Detect which cell encompasses the target text, then output its (x, y) center coordinate. 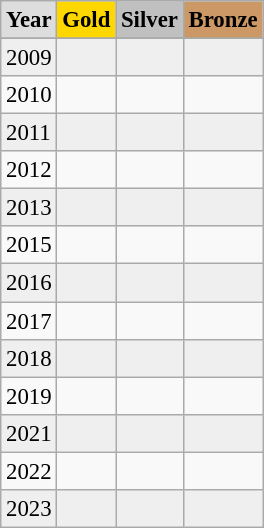
2015 (29, 245)
Year (29, 20)
2010 (29, 95)
2017 (29, 321)
Silver (150, 20)
2018 (29, 358)
2016 (29, 283)
2009 (29, 58)
2023 (29, 509)
2013 (29, 208)
Bronze (223, 20)
2011 (29, 133)
Gold (86, 20)
2012 (29, 170)
2019 (29, 396)
2022 (29, 471)
2021 (29, 433)
